Pinpoint the cell where the given text exists, returning its [X, Y] midpoint coordinate. 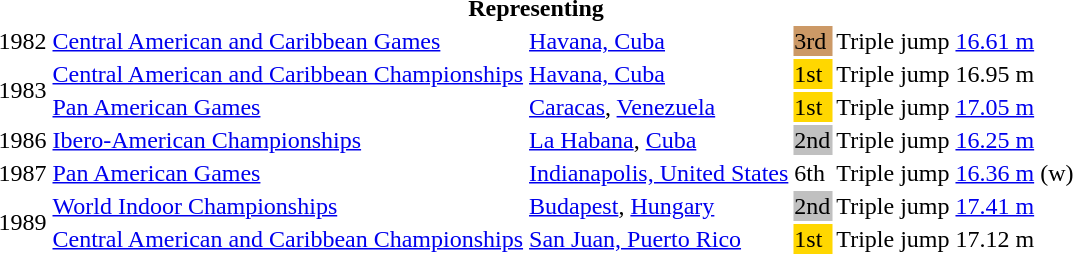
3rd [812, 41]
San Juan, Puerto Rico [659, 239]
Central American and Caribbean Games [288, 41]
World Indoor Championships [288, 206]
Budapest, Hungary [659, 206]
Indianapolis, United States [659, 173]
Caracas, Venezuela [659, 107]
6th [812, 173]
La Habana, Cuba [659, 140]
Ibero-American Championships [288, 140]
